From the cell containing the given text, extract its center point as (X, Y) coordinate. 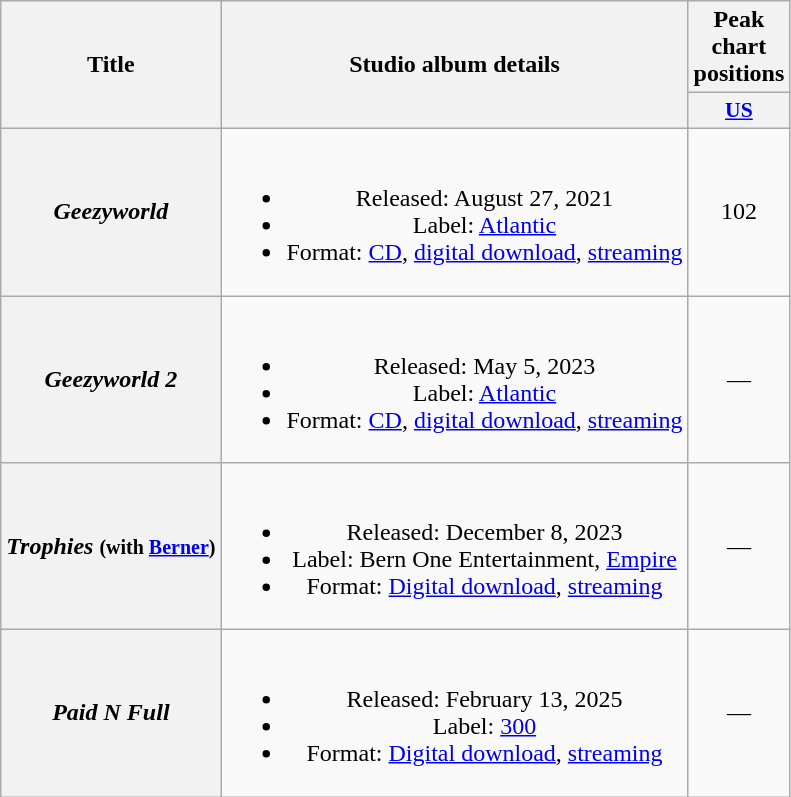
Released: December 8, 2023Label: Bern One Entertainment, EmpireFormat: Digital download, streaming (454, 546)
Geezyworld (111, 212)
Studio album details (454, 65)
102 (739, 212)
Released: August 27, 2021Label: AtlanticFormat: CD, digital download, streaming (454, 212)
Peak chart positions (739, 47)
Paid N Full (111, 714)
Released: February 13, 2025Label: 300Format: Digital download, streaming (454, 714)
Trophies (with Berner) (111, 546)
Geezyworld 2 (111, 380)
Title (111, 65)
US (739, 111)
Released: May 5, 2023Label: AtlanticFormat: CD, digital download, streaming (454, 380)
